Capture the cell that displays the provided text and extract its (x, y) central coordinate. 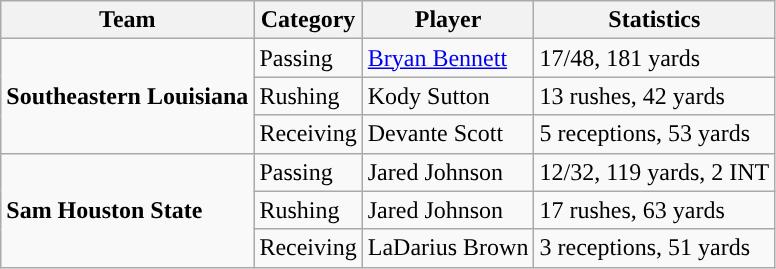
Category (308, 20)
Sam Houston State (128, 210)
17 rushes, 63 yards (654, 210)
Team (128, 20)
Southeastern Louisiana (128, 96)
Kody Sutton (448, 96)
3 receptions, 51 yards (654, 248)
Devante Scott (448, 134)
LaDarius Brown (448, 248)
13 rushes, 42 yards (654, 96)
Bryan Bennett (448, 58)
Statistics (654, 20)
17/48, 181 yards (654, 58)
Player (448, 20)
12/32, 119 yards, 2 INT (654, 172)
5 receptions, 53 yards (654, 134)
